Capture the cell that displays the provided text and extract its [X, Y] central coordinate. 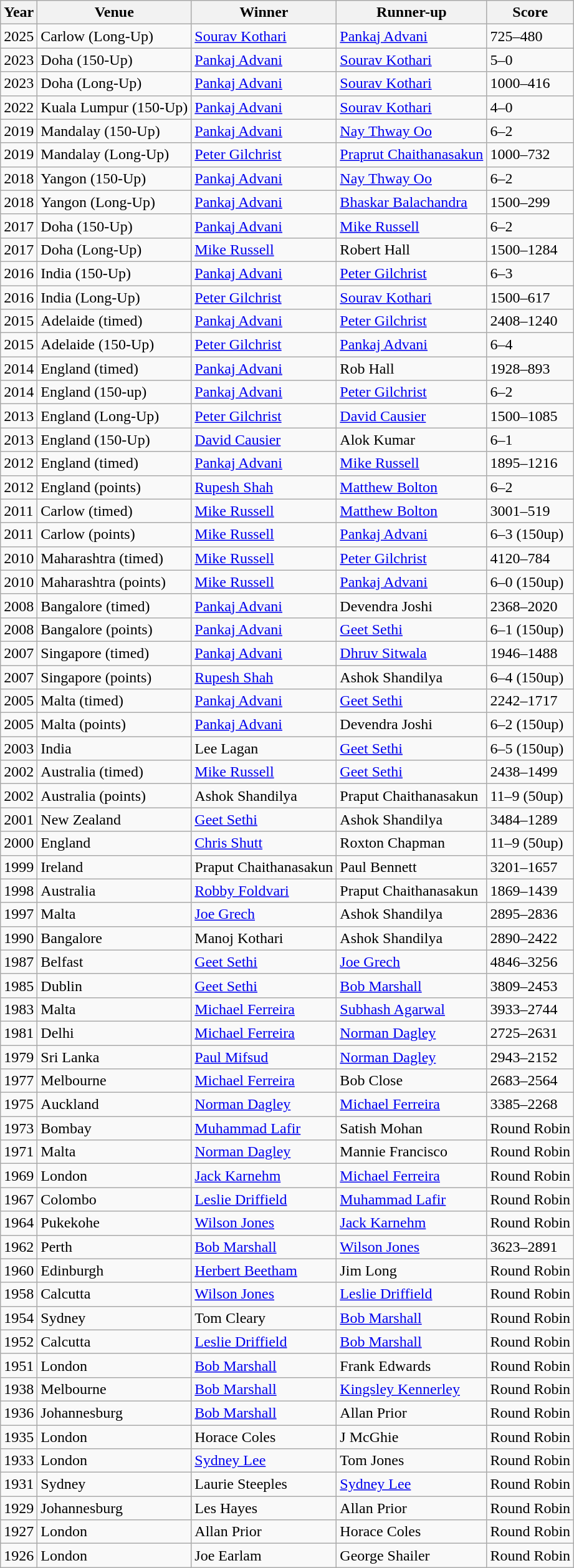
Pukekohe [115, 1223]
1895–1216 [530, 463]
2895–2836 [530, 914]
1928–893 [530, 369]
1938 [19, 1389]
Venue [115, 12]
India (150-Up) [115, 273]
Malta (timed) [115, 701]
George Shailer [411, 1556]
England (150-up) [115, 392]
6–4 (150up) [530, 677]
Carlow (timed) [115, 511]
England (Long-Up) [115, 416]
4846–3256 [530, 962]
Dhruv Sitwala [411, 653]
Edinburgh [115, 1270]
2022 [19, 107]
Singapore (points) [115, 677]
3201–1657 [530, 867]
725–480 [530, 36]
3385–2268 [530, 1105]
New Zealand [115, 820]
Bob Close [411, 1081]
Mandalay (Long-Up) [115, 155]
6–2 (150up) [530, 725]
2725–2631 [530, 1033]
1000–732 [530, 155]
Paul Mifsud [264, 1057]
3484–1289 [530, 820]
1997 [19, 914]
Manoj Kothari [264, 938]
1869–1439 [530, 891]
Robby Foldvari [264, 891]
Roxton Chapman [411, 843]
1933 [19, 1461]
6–4 [530, 345]
Les Hayes [264, 1508]
2408–1240 [530, 321]
Rob Hall [411, 369]
1000–416 [530, 84]
1500–299 [530, 202]
1981 [19, 1033]
6–3 [530, 273]
England (150-Up) [115, 440]
1926 [19, 1556]
Adelaide (150-Up) [115, 345]
2001 [19, 820]
Bangalore (points) [115, 629]
Perth [115, 1247]
India [115, 748]
Malta (points) [115, 725]
Carlow (points) [115, 535]
2438–1499 [530, 772]
1962 [19, 1247]
6–0 (150up) [530, 582]
5–0 [530, 60]
1979 [19, 1057]
1929 [19, 1508]
Ireland [115, 867]
Tom Jones [411, 1461]
Chris Shutt [264, 843]
Australia (timed) [115, 772]
Tom Cleary [264, 1318]
Score [530, 12]
Adelaide (timed) [115, 321]
Delhi [115, 1033]
1977 [19, 1081]
Robert Hall [411, 249]
Winner [264, 12]
Sri Lanka [115, 1057]
1998 [19, 891]
6–1 [530, 440]
Year [19, 12]
India (Long-Up) [115, 298]
2683–2564 [530, 1081]
1973 [19, 1128]
4–0 [530, 107]
1975 [19, 1105]
1952 [19, 1342]
1500–1085 [530, 416]
Lee Lagan [264, 748]
6–1 (150up) [530, 629]
1927 [19, 1532]
3809–2453 [530, 985]
Bangalore (timed) [115, 606]
Subhash Agarwal [411, 1009]
Frank Edwards [411, 1365]
Paul Bennett [411, 867]
England [115, 843]
Dublin [115, 985]
1964 [19, 1223]
Praprut Chaithanasakun [411, 155]
1936 [19, 1413]
Satish Mohan [411, 1128]
Carlow (Long-Up) [115, 36]
Kingsley Kennerley [411, 1389]
1985 [19, 985]
1958 [19, 1294]
Belfast [115, 962]
J McGhie [411, 1436]
2025 [19, 36]
2000 [19, 843]
Joe Earlam [264, 1556]
Maharashtra (timed) [115, 558]
2242–1717 [530, 701]
6–5 (150up) [530, 748]
1971 [19, 1152]
6–3 (150up) [530, 535]
4120–784 [530, 558]
2003 [19, 748]
3623–2891 [530, 1247]
Mandalay (150-Up) [115, 131]
Runner-up [411, 12]
3001–519 [530, 511]
Herbert Beetham [264, 1270]
Bangalore [115, 938]
Australia (points) [115, 796]
Yangon (150-Up) [115, 178]
1931 [19, 1484]
Colombo [115, 1199]
Mannie Francisco [411, 1152]
1960 [19, 1270]
Yangon (Long-Up) [115, 202]
1967 [19, 1199]
Singapore (timed) [115, 653]
England (points) [115, 487]
Bombay [115, 1128]
1500–1284 [530, 249]
Jim Long [411, 1270]
3933–2744 [530, 1009]
Auckland [115, 1105]
Alok Kumar [411, 440]
2943–2152 [530, 1057]
Bhaskar Balachandra [411, 202]
1983 [19, 1009]
Laurie Steeples [264, 1484]
2890–2422 [530, 938]
1951 [19, 1365]
1987 [19, 962]
1500–617 [530, 298]
1990 [19, 938]
2368–2020 [530, 606]
1969 [19, 1176]
Kuala Lumpur (150-Up) [115, 107]
1999 [19, 867]
1954 [19, 1318]
Australia [115, 891]
1946–1488 [530, 653]
1935 [19, 1436]
Maharashtra (points) [115, 582]
